Return (x, y) of the center of cell containing provided text 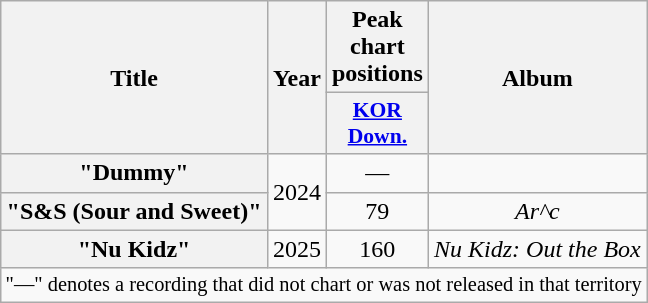
Nu Kidz: Out the Box (537, 249)
"Nu Kidz" (134, 249)
79 (377, 211)
— (377, 173)
"S&S (Sour and Sweet)" (134, 211)
Album (537, 78)
Ar^c (537, 211)
"—" denotes a recording that did not chart or was not released in that territory (324, 285)
160 (377, 249)
KORDown. (377, 124)
Title (134, 78)
2025 (296, 249)
"Dummy" (134, 173)
Year (296, 78)
2024 (296, 192)
Peak chart positions (377, 47)
